Detect which cell encompasses the target text, then output its (X, Y) center coordinate. 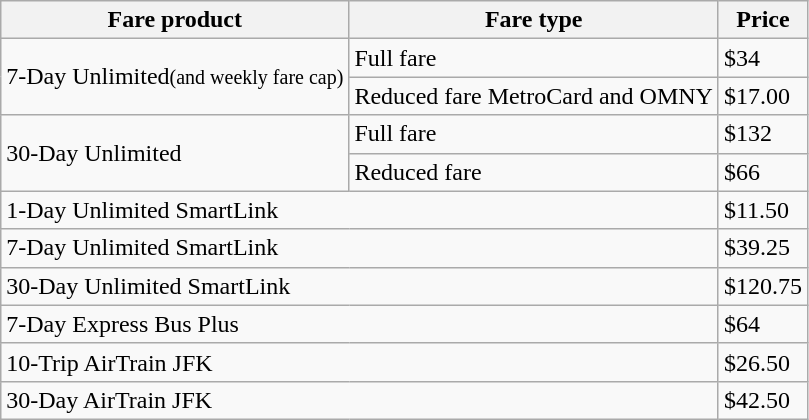
10-Trip AirTrain JFK (360, 362)
30-Day Unlimited SmartLink (360, 286)
30-Day AirTrain JFK (360, 400)
Reduced fare (534, 172)
$42.50 (762, 400)
7-Day Express Bus Plus (360, 324)
$17.00 (762, 96)
$64 (762, 324)
$132 (762, 134)
Price (762, 20)
$34 (762, 58)
$39.25 (762, 248)
30-Day Unlimited (175, 153)
Fare product (175, 20)
7-Day Unlimited(and weekly fare cap) (175, 77)
$120.75 (762, 286)
Reduced fare MetroCard and OMNY (534, 96)
$66 (762, 172)
$11.50 (762, 210)
$26.50 (762, 362)
1-Day Unlimited SmartLink (360, 210)
7-Day Unlimited SmartLink (360, 248)
Fare type (534, 20)
